Capture the cell that displays the provided text and extract its (x, y) central coordinate. 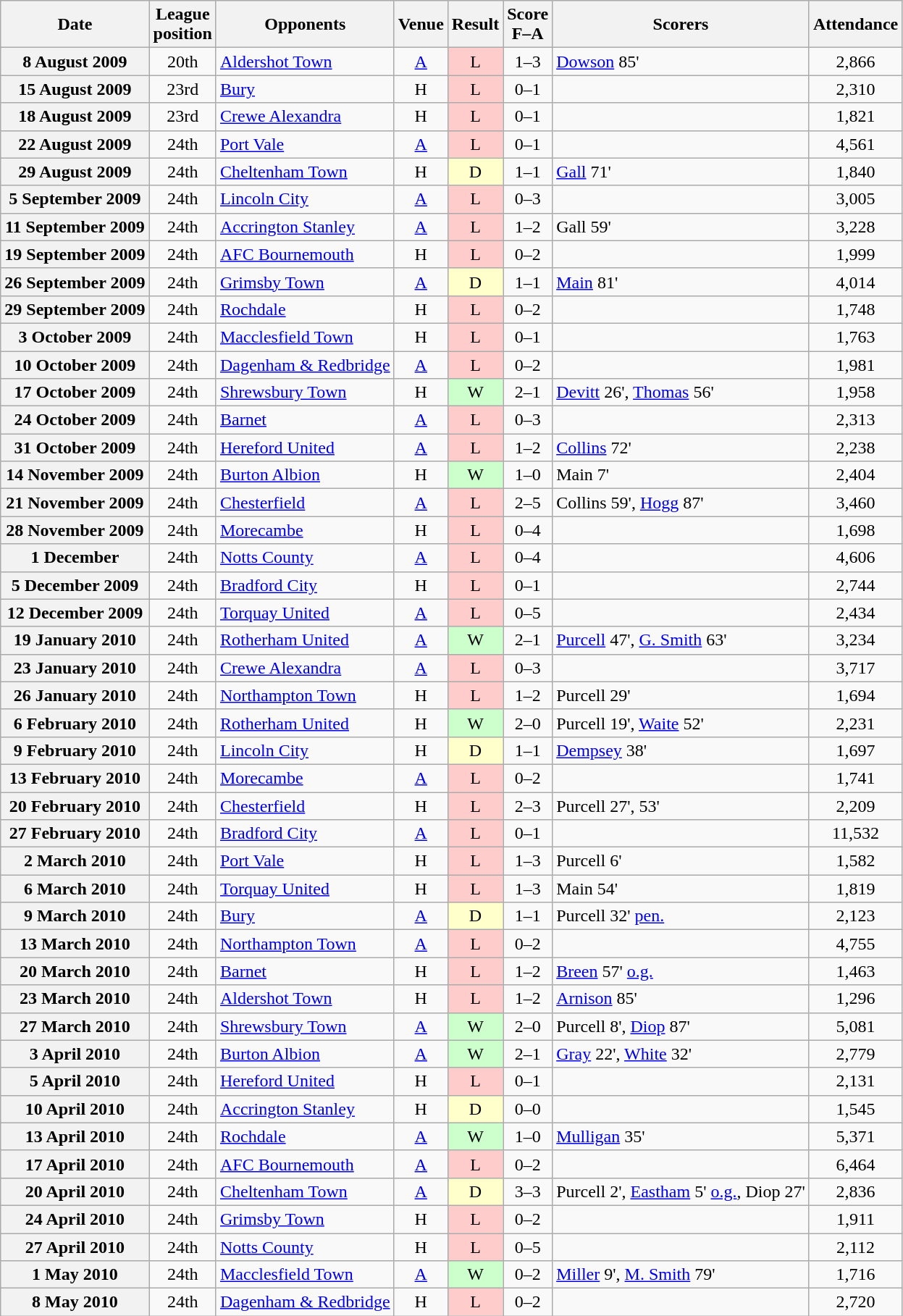
1,694 (855, 695)
14 November 2009 (75, 475)
3,228 (855, 227)
4,561 (855, 144)
1,911 (855, 1219)
2–5 (528, 503)
Arnison 85' (681, 999)
20 February 2010 (75, 806)
26 September 2009 (75, 282)
2 March 2010 (75, 861)
5 September 2009 (75, 199)
Main 81' (681, 282)
Scorers (681, 25)
23 January 2010 (75, 668)
2–3 (528, 806)
1,999 (855, 254)
19 September 2009 (75, 254)
1 May 2010 (75, 1275)
1,821 (855, 117)
2,866 (855, 62)
2,313 (855, 420)
11,532 (855, 834)
1,545 (855, 1109)
1,819 (855, 889)
Dempsey 38' (681, 750)
1,741 (855, 778)
1,958 (855, 393)
5 April 2010 (75, 1081)
10 April 2010 (75, 1109)
Result (475, 25)
Collins 59', Hogg 87' (681, 503)
Purcell 47', G. Smith 63' (681, 640)
13 February 2010 (75, 778)
Gall 59' (681, 227)
Opponents (305, 25)
4,606 (855, 558)
Purcell 29' (681, 695)
Gray 22', White 32' (681, 1054)
3,460 (855, 503)
27 April 2010 (75, 1246)
2,112 (855, 1246)
3–3 (528, 1191)
2,434 (855, 613)
2,131 (855, 1081)
1 December (75, 558)
23 March 2010 (75, 999)
Purcell 32' pen. (681, 916)
12 December 2009 (75, 613)
Purcell 8', Diop 87' (681, 1026)
Gall 71' (681, 172)
4,014 (855, 282)
29 September 2009 (75, 309)
2,720 (855, 1302)
2,231 (855, 723)
1,763 (855, 337)
1,748 (855, 309)
Collins 72' (681, 448)
6 February 2010 (75, 723)
Main 54' (681, 889)
29 August 2009 (75, 172)
28 November 2009 (75, 530)
18 August 2009 (75, 117)
20 April 2010 (75, 1191)
3,717 (855, 668)
0–0 (528, 1109)
8 August 2009 (75, 62)
Main 7' (681, 475)
1,296 (855, 999)
3 October 2009 (75, 337)
3,234 (855, 640)
2,123 (855, 916)
19 January 2010 (75, 640)
17 April 2010 (75, 1164)
17 October 2009 (75, 393)
27 March 2010 (75, 1026)
5,371 (855, 1136)
Purcell 2', Eastham 5' o.g., Diop 27' (681, 1191)
15 August 2009 (75, 89)
6 March 2010 (75, 889)
ScoreF–A (528, 25)
3 April 2010 (75, 1054)
2,779 (855, 1054)
2,209 (855, 806)
13 April 2010 (75, 1136)
1,840 (855, 172)
2,836 (855, 1191)
5 December 2009 (75, 585)
24 April 2010 (75, 1219)
24 October 2009 (75, 420)
2,744 (855, 585)
Purcell 27', 53' (681, 806)
6,464 (855, 1164)
Dowson 85' (681, 62)
10 October 2009 (75, 364)
22 August 2009 (75, 144)
20th (182, 62)
Leagueposition (182, 25)
3,005 (855, 199)
Breen 57' o.g. (681, 971)
Date (75, 25)
27 February 2010 (75, 834)
1,981 (855, 364)
5,081 (855, 1026)
21 November 2009 (75, 503)
9 March 2010 (75, 916)
1,716 (855, 1275)
4,755 (855, 944)
31 October 2009 (75, 448)
Miller 9', M. Smith 79' (681, 1275)
Venue (421, 25)
2,310 (855, 89)
8 May 2010 (75, 1302)
Mulligan 35' (681, 1136)
1,582 (855, 861)
Purcell 19', Waite 52' (681, 723)
11 September 2009 (75, 227)
2,238 (855, 448)
Attendance (855, 25)
26 January 2010 (75, 695)
1,463 (855, 971)
13 March 2010 (75, 944)
1,698 (855, 530)
Purcell 6' (681, 861)
1,697 (855, 750)
2,404 (855, 475)
Devitt 26', Thomas 56' (681, 393)
20 March 2010 (75, 971)
9 February 2010 (75, 750)
